Return [X, Y] of the center of cell containing provided text 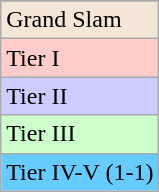
Grand Slam [80, 20]
Tier III [80, 134]
Tier II [80, 96]
Tier I [80, 58]
Tier IV-V (1-1) [80, 172]
